For the text-containing cell, return its midpoint in (x, y) coordinate format. 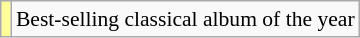
Best-selling classical album of the year (186, 19)
